From the cell containing the given text, extract its center point as [X, Y] coordinate. 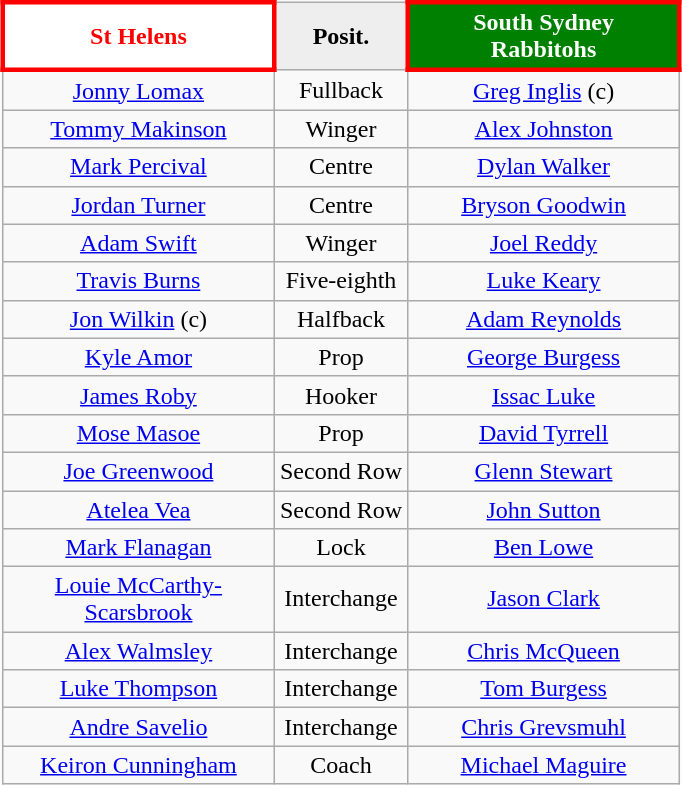
Jonny Lomax [138, 90]
Louie McCarthy-Scarsbrook [138, 600]
Joe Greenwood [138, 471]
John Sutton [544, 509]
Dylan Walker [544, 167]
Jordan Turner [138, 205]
Alex Johnston [544, 129]
Issac Luke [544, 395]
James Roby [138, 395]
Travis Burns [138, 281]
Michael Maguire [544, 765]
Alex Walmsley [138, 651]
George Burgess [544, 357]
Adam Reynolds [544, 319]
Coach [340, 765]
Luke Keary [544, 281]
Chris Grevsmuhl [544, 727]
Atelea Vea [138, 509]
South SydneyRabbitohs [544, 36]
Lock [340, 548]
Posit. [340, 36]
Glenn Stewart [544, 471]
Jon Wilkin (c) [138, 319]
Mark Flanagan [138, 548]
Halfback [340, 319]
Adam Swift [138, 243]
Bryson Goodwin [544, 205]
Kyle Amor [138, 357]
Ben Lowe [544, 548]
Luke Thompson [138, 689]
Mark Percival [138, 167]
Mose Masoe [138, 433]
Five-eighth [340, 281]
Hooker [340, 395]
Tom Burgess [544, 689]
Fullback [340, 90]
Chris McQueen [544, 651]
Keiron Cunningham [138, 765]
David Tyrrell [544, 433]
Jason Clark [544, 600]
Tommy Makinson [138, 129]
Greg Inglis (c) [544, 90]
St Helens [138, 36]
Joel Reddy [544, 243]
Andre Savelio [138, 727]
